Provide the (x, y) coordinate of the cell's center where the given text is located.  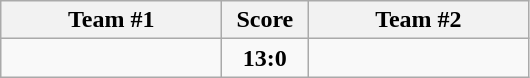
Team #2 (418, 20)
13:0 (265, 58)
Team #1 (112, 20)
Score (265, 20)
